Scan for the cell matching the given text and deliver its [x, y] coordinate at center. 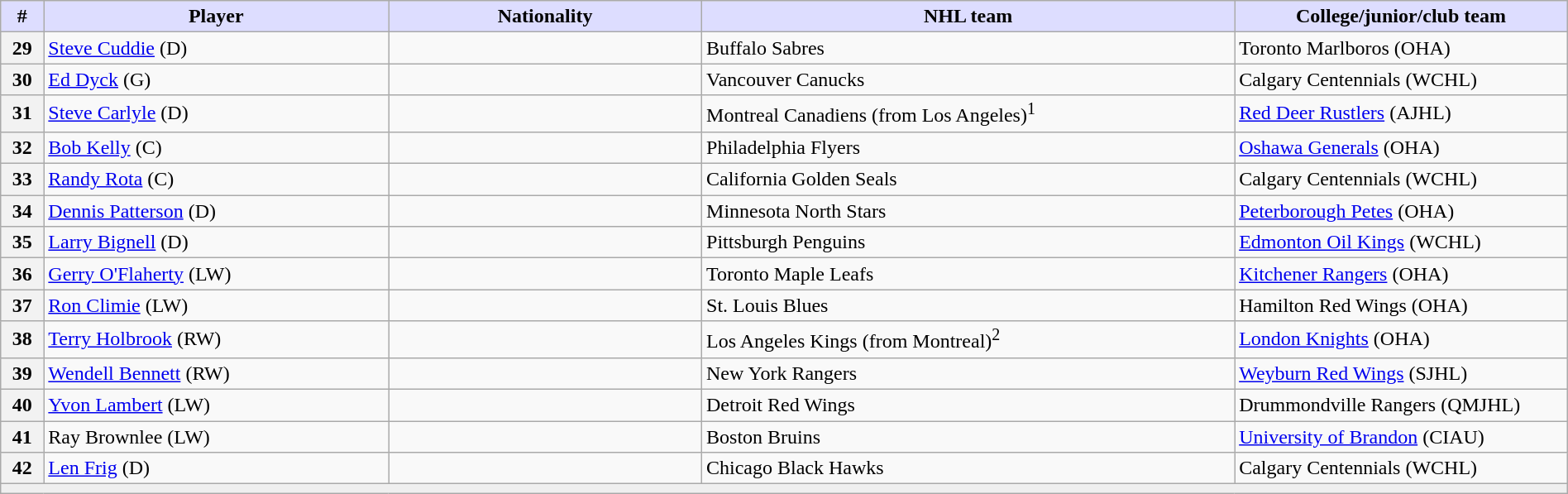
Yvon Lambert (LW) [217, 405]
Steve Cuddie (D) [217, 48]
St. Louis Blues [968, 305]
# [22, 17]
32 [22, 147]
Montreal Canadiens (from Los Angeles)1 [968, 114]
Wendell Bennett (RW) [217, 373]
Detroit Red Wings [968, 405]
Ray Brownlee (LW) [217, 437]
Hamilton Red Wings (OHA) [1401, 305]
42 [22, 468]
Oshawa Generals (OHA) [1401, 147]
Weyburn Red Wings (SJHL) [1401, 373]
Pittsburgh Penguins [968, 242]
Steve Carlyle (D) [217, 114]
31 [22, 114]
Ron Climie (LW) [217, 305]
Vancouver Canucks [968, 79]
Los Angeles Kings (from Montreal)2 [968, 339]
Len Frig (D) [217, 468]
35 [22, 242]
Peterborough Petes (OHA) [1401, 211]
Kitchener Rangers (OHA) [1401, 274]
Toronto Maple Leafs [968, 274]
Randy Rota (C) [217, 180]
41 [22, 437]
London Knights (OHA) [1401, 339]
New York Rangers [968, 373]
30 [22, 79]
38 [22, 339]
29 [22, 48]
Ed Dyck (G) [217, 79]
Edmonton Oil Kings (WCHL) [1401, 242]
California Golden Seals [968, 180]
Gerry O'Flaherty (LW) [217, 274]
Red Deer Rustlers (AJHL) [1401, 114]
Player [217, 17]
39 [22, 373]
33 [22, 180]
Philadelphia Flyers [968, 147]
NHL team [968, 17]
40 [22, 405]
Chicago Black Hawks [968, 468]
Buffalo Sabres [968, 48]
Bob Kelly (C) [217, 147]
Minnesota North Stars [968, 211]
Dennis Patterson (D) [217, 211]
Toronto Marlboros (OHA) [1401, 48]
Terry Holbrook (RW) [217, 339]
University of Brandon (CIAU) [1401, 437]
Larry Bignell (D) [217, 242]
34 [22, 211]
37 [22, 305]
Boston Bruins [968, 437]
36 [22, 274]
Nationality [546, 17]
Drummondville Rangers (QMJHL) [1401, 405]
College/junior/club team [1401, 17]
